Output the (X, Y) coordinate of the center of the cell containing the given text.  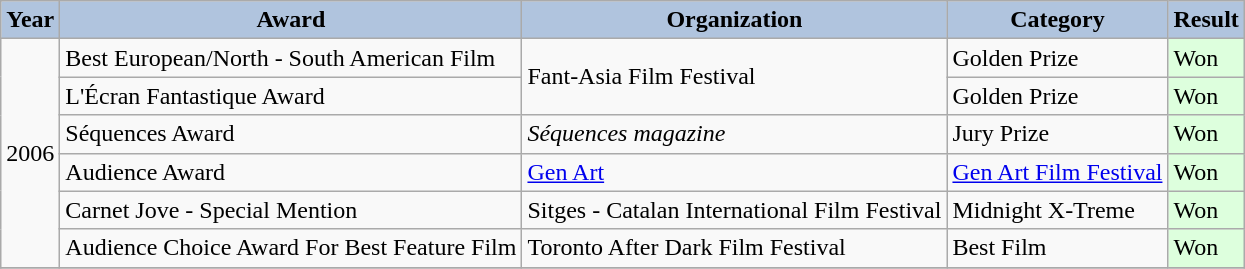
Audience Choice Award For Best Feature Film (291, 248)
Year (30, 20)
Midnight X-Treme (1058, 210)
Séquences Award (291, 134)
Best European/North - South American Film (291, 58)
Gen Art (734, 172)
Award (291, 20)
Best Film (1058, 248)
Fant-Asia Film Festival (734, 77)
2006 (30, 153)
Category (1058, 20)
L'Écran Fantastique Award (291, 96)
Result (1206, 20)
Organization (734, 20)
Toronto After Dark Film Festival (734, 248)
Jury Prize (1058, 134)
Carnet Jove - Special Mention (291, 210)
Séquences magazine (734, 134)
Gen Art Film Festival (1058, 172)
Audience Award (291, 172)
Sitges - Catalan International Film Festival (734, 210)
